Return (x, y) of the center of cell containing provided text 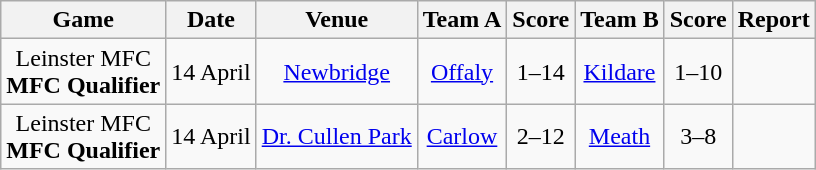
2–12 (541, 136)
3–8 (698, 136)
Newbridge (336, 72)
Report (774, 20)
1–14 (541, 72)
Team B (620, 20)
Team A (462, 20)
Game (84, 20)
Offaly (462, 72)
Kildare (620, 72)
1–10 (698, 72)
Date (211, 20)
Meath (620, 136)
Dr. Cullen Park (336, 136)
Carlow (462, 136)
Venue (336, 20)
